Locate the cell with the specified text and output its [x, y] center coordinate. 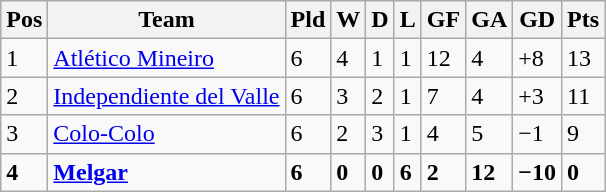
W [348, 20]
Colo-Colo [166, 134]
L [408, 20]
Independiente del Valle [166, 96]
−10 [538, 172]
GA [490, 20]
GD [538, 20]
13 [584, 58]
Atlético Mineiro [166, 58]
9 [584, 134]
7 [443, 96]
Pld [308, 20]
Pts [584, 20]
GF [443, 20]
+3 [538, 96]
Melgar [166, 172]
Pos [24, 20]
5 [490, 134]
D [380, 20]
Team [166, 20]
+8 [538, 58]
−1 [538, 134]
11 [584, 96]
